Detect which cell encompasses the target text, then output its (X, Y) center coordinate. 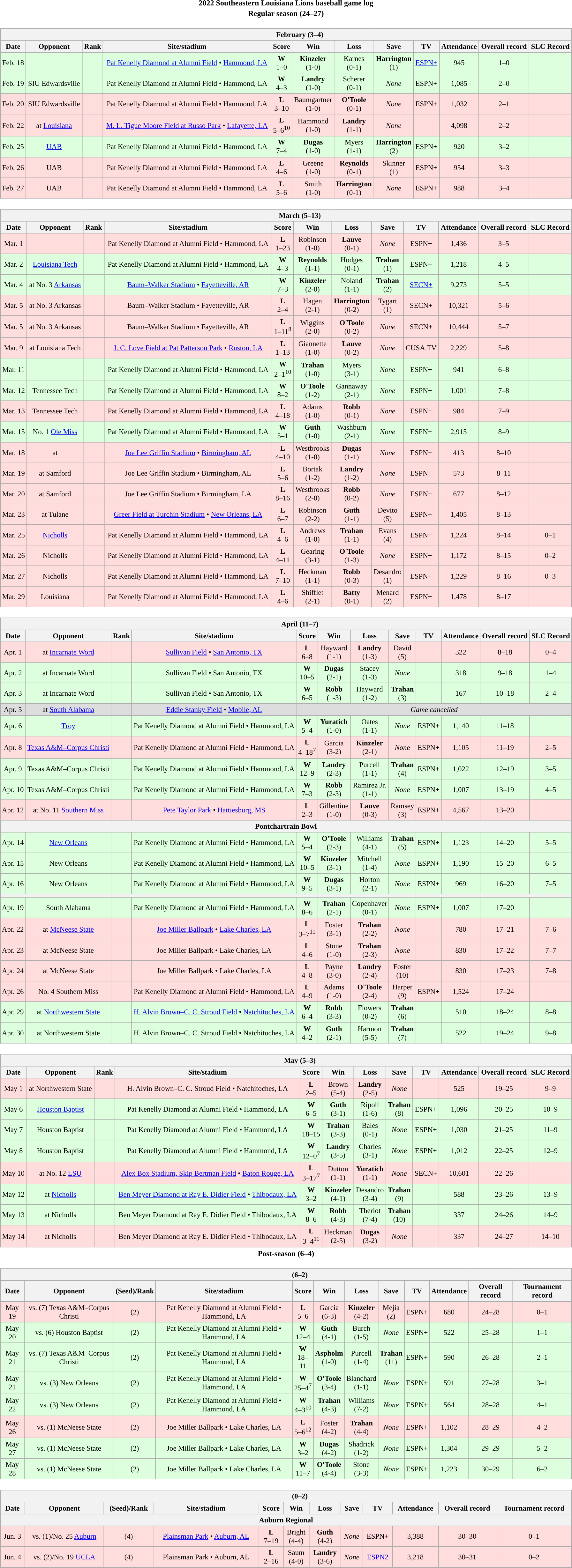
April (11–7) (286, 624)
Purcell(1-4) (361, 1357)
Andrews(1-0) (312, 535)
Guth(2-1) (334, 1033)
Bales(0-1) (370, 1130)
O'Toole(1-2) (312, 390)
15–20 (505, 863)
2,915 (458, 432)
680 (449, 1312)
May (5–3) (286, 1060)
941 (458, 369)
1,218 (458, 264)
Joe Lee Griffin Stadium • Birmingham, LA (188, 494)
167 (461, 693)
5–2 (542, 1448)
L4–11 (282, 556)
Robb(2-3) (334, 789)
Baumgartner(1-0) (313, 104)
19–25 (504, 1088)
M. L. Tigue Moore Field at Russo Park • Lafayette, LA (187, 125)
No. 4 Southern Miss (68, 991)
Kinzeler(4-1) (338, 1194)
Hodges(0-1) (352, 264)
3–3 (504, 167)
Robb(0-2) (352, 494)
L3–10 (282, 104)
O'Toole(3-4) (329, 1383)
Apr. 16 (13, 884)
Greer Field at Turchin Stadium • New Orleans, LA (188, 514)
Foster(3-1) (334, 929)
Feb. 26 (13, 167)
May 26 (12, 1427)
L5–612 (303, 1427)
Gillentine(1-0) (334, 810)
at No. 11 Southern Miss (68, 810)
May 7 (13, 1130)
1,224 (458, 535)
Ramirez Jr.(1-1) (370, 789)
3–2 (504, 147)
Skinner(1) (394, 167)
Mar. 15 (13, 432)
1,405 (458, 514)
10,444 (458, 327)
Mar. 9 (13, 348)
Guth(1-0) (312, 432)
2–5 (551, 747)
Apr. 14 (13, 843)
24–27 (504, 1236)
Landry(1-2) (352, 473)
Foster(4-2) (329, 1427)
O'Toole(4-4) (329, 1469)
Apr. 2 (13, 673)
Apr. 26 (13, 991)
Apr. 10 (13, 789)
Trahan(1-0) (312, 369)
Dugas(3-2) (370, 1236)
Scherer(0-1) (354, 84)
Dugas(2-1) (334, 673)
Alex Box Stadium, Skip Bertman Field • Baton Rouge, LA (207, 1173)
1,190 (461, 863)
Mar. 4 (13, 285)
30–30 (467, 1537)
Charles(3-1) (370, 1151)
Robb(0-1) (352, 411)
10,601 (459, 1173)
17–22 (505, 950)
21–25 (504, 1130)
Guth(3-1) (338, 1109)
8–15 (504, 556)
Mar. 20 (13, 494)
Lauve(0-3) (370, 810)
Trahan(1) (388, 264)
Mar. 2 (13, 264)
L3–177 (311, 1173)
322 (461, 652)
W7–4 (282, 147)
0–3 (550, 576)
6–5 (551, 863)
3,388 (416, 1537)
Apr. 6 (13, 726)
12–19 (505, 769)
13–20 (505, 810)
Kinzeler(4-2) (361, 1312)
Mar. 1 (13, 244)
Landry(3-6) (325, 1557)
L1–118 (282, 327)
O'Toole(0-2) (352, 327)
Oates(1-1) (370, 726)
1,105 (461, 747)
L6–8 (307, 652)
Apr. 15 (13, 863)
318 (461, 673)
Harrington(0-2) (352, 306)
Apr. 9 (13, 769)
Brown(5-4) (338, 1088)
May 19 (12, 1312)
1,304 (449, 1448)
Trahan(3-3) (338, 1130)
5–8 (504, 348)
Troy (68, 726)
South Alabama (68, 908)
May 28 (12, 1469)
Apr. 30 (13, 1033)
vs. (2)/No. 19 UCLA (64, 1557)
Yuratich(1-0) (334, 726)
Mar. 12 (13, 390)
Shadrick(1-2) (361, 1448)
Garcia(6-3) (329, 1312)
Robb(3-3) (334, 1012)
Trahan(3) (402, 693)
11–18 (505, 726)
Bortak(1-2) (312, 473)
J. C. Love Field at Pat Patterson Park • Ruston, LA (188, 348)
Ramsey(3) (402, 810)
Game cancelled (434, 710)
Auburn Regional (286, 1520)
L4–10 (282, 452)
L2–5 (311, 1088)
Noland(1-1) (352, 285)
O'Toole(2-3) (334, 843)
L7–10 (282, 576)
at South Alabama (68, 710)
9,273 (458, 285)
Tygart(1) (388, 306)
Feb. 19 (13, 84)
22–26 (504, 1173)
1,012 (459, 1151)
L2–4 (282, 306)
Landry(2-5) (370, 1088)
Trahan(7) (402, 1033)
W5–1 (282, 432)
L6–7 (282, 514)
1,001 (458, 390)
Trahan(6) (402, 1012)
Louisiana Tech (55, 264)
7–5 (551, 884)
1,102 (449, 1427)
525 (459, 1088)
0–4 (551, 652)
27–28 (491, 1383)
Mar. 23 (13, 514)
Stacey(1-3) (370, 673)
W11–7 (303, 1469)
W4–2 (307, 1033)
Foster(10) (402, 971)
W4–310 (303, 1405)
W18–11 (303, 1357)
8–16 (504, 576)
6–8 (504, 369)
Batty(0-1) (352, 596)
4–2 (542, 1427)
18–24 (505, 1012)
David(5) (402, 652)
8–11 (504, 473)
Jun. 4 (13, 1557)
Blanchard(1-1) (361, 1383)
Trahan(11) (391, 1357)
Robinson(1-0) (312, 244)
Aspholm(1-0) (329, 1357)
12–9 (550, 1151)
17–24 (505, 991)
Mar. 18 (13, 452)
9–18 (505, 673)
988 (459, 188)
Evans(4) (388, 535)
9–8 (551, 1033)
Dugas(1-0) (313, 147)
Mar. 26 (13, 556)
Trahan(4-4) (361, 1427)
1,030 (459, 1130)
7–9 (504, 411)
(0–2) (286, 1496)
5–7 (504, 327)
L1–23 (282, 244)
May 13 (13, 1215)
1,140 (461, 726)
May 1 (13, 1088)
780 (461, 929)
Kinzeler(2-0) (312, 285)
1–0 (504, 63)
Trahan(2-1) (334, 908)
Harrington(1) (394, 63)
10–9 (550, 1109)
Trahan(10) (399, 1215)
Feb. 27 (13, 188)
vs. (6) Houston Baptist (69, 1333)
Flowers(0-2) (370, 1012)
1,223 (449, 1469)
13–19 (505, 789)
17–21 (505, 929)
4–1 (542, 1405)
8–8 (551, 1012)
Robinson(2-2) (312, 514)
Karnes(0-1) (354, 63)
984 (458, 411)
8–18 (505, 652)
Eddie Stanky Field • Mobile, AL (214, 710)
Apr. 23 (13, 950)
Guth(4-1) (329, 1333)
2,229 (458, 348)
Landry(2-3) (334, 769)
8–13 (504, 514)
17–23 (505, 971)
Feb. 20 (13, 104)
Landry(3-5) (338, 1151)
Mar. 25 (13, 535)
1,172 (458, 556)
564 (449, 1405)
1,524 (461, 991)
Giannette(1-0) (312, 348)
at Louisiana (54, 125)
Theriot(7-4) (370, 1215)
10,321 (458, 306)
Apr. 19 (13, 908)
Heckman(1-1) (312, 576)
Devito(5) (388, 514)
24–28 (491, 1312)
Dugas(3-1) (334, 884)
L4–8 (307, 971)
5–6 (504, 306)
Stone(3-3) (361, 1469)
L5–610 (282, 125)
1–4 (551, 673)
Hagen(2-1) (312, 306)
L8–16 (282, 494)
Landry(2-4) (370, 971)
7–6 (551, 929)
26–28 (491, 1357)
28–28 (491, 1405)
20–25 (504, 1109)
Pete Taylor Park • Hattiesburg, MS (214, 810)
1,022 (461, 769)
Robb(4-3) (338, 1215)
Purcell(1-1) (370, 769)
Apr. 3 (13, 693)
W9–5 (307, 884)
Guth(1-1) (352, 514)
Yuratich(1-1) (370, 1173)
Landry(1-1) (354, 125)
Apr. 5 (13, 710)
Mar. 29 (13, 596)
W12–4 (303, 1333)
8–10 (504, 452)
16–20 (505, 884)
413 (458, 452)
March (5–13) (286, 215)
1,085 (459, 84)
945 (459, 63)
Greene(1-0) (313, 167)
Trahan(5) (402, 843)
Garcia(3-2) (334, 747)
17–20 (505, 908)
Bright(4-4) (296, 1537)
19–24 (505, 1033)
L3–411 (311, 1236)
Trahan(2-3) (370, 950)
2–4 (551, 693)
3–1 (542, 1383)
11–19 (505, 747)
Lauve(0-2) (352, 348)
Louisiana (55, 596)
W1–0 (282, 63)
1,229 (458, 576)
Landry(1-0) (313, 84)
954 (459, 167)
Apr. 29 (13, 1012)
Payne(3-0) (334, 971)
23–26 (504, 1194)
ESPN2 (377, 1557)
Mar. 27 (13, 576)
vs. (1)/No. 25 Auburn (64, 1537)
L2–3 (307, 810)
at (55, 452)
May 27 (12, 1448)
May 12 (13, 1194)
May 6 (13, 1109)
10–18 (505, 693)
Mejia(2) (391, 1312)
6–2 (542, 1469)
14–20 (505, 843)
Robb(0-3) (352, 576)
25–28 (491, 1333)
Mar. 11 (13, 369)
13–9 (550, 1194)
L4–187 (307, 747)
O'Toole(0-1) (354, 104)
Landry(1-3) (370, 652)
Ripoll(1-6) (370, 1109)
Trahan(4-3) (329, 1405)
Gearing(3-1) (312, 556)
Menard(2) (388, 596)
Dugas(1-1) (352, 452)
Burch(1-5) (361, 1333)
573 (458, 473)
Apr. 22 (13, 929)
May 10 (13, 1173)
Washburn(2-1) (352, 432)
L4–18 (282, 411)
Jun. 3 (13, 1537)
Dutton(1-1) (338, 1173)
1,096 (459, 1109)
W12–07 (311, 1151)
1,478 (458, 596)
Desandro(1) (388, 576)
Apr. 12 (13, 810)
Harmon(5-5) (370, 1033)
Kinzeler(2-1) (370, 747)
Trahan(8) (399, 1109)
May 14 (13, 1236)
14–10 (550, 1236)
29–29 (491, 1448)
Copenhaver(0-1) (370, 908)
Trahan(9) (399, 1194)
969 (461, 884)
588 (459, 1194)
Feb. 18 (13, 63)
Wiggins(2-0) (312, 327)
Apr. 8 (13, 747)
Smith(1-0) (313, 188)
Horton(2-1) (370, 884)
Trahan(2) (388, 285)
Dugas(4-2) (329, 1448)
1,436 (458, 244)
No. 1 Ole Miss (55, 432)
677 (458, 494)
May 20 (12, 1333)
Reynolds(0-1) (354, 167)
4,098 (459, 125)
W12–9 (307, 769)
L2–16 (271, 1557)
May 22 (12, 1405)
Westbrooks(2-0) (312, 494)
510 (461, 1012)
30–31 (467, 1557)
1,123 (461, 843)
Hammond(1-0) (313, 125)
11–9 (550, 1130)
Myers(1-1) (354, 147)
Desandro(3-4) (370, 1194)
Kinzeler(1-0) (313, 63)
24–26 (504, 1215)
920 (459, 147)
Kinzeler(3-1) (334, 863)
3–4 (504, 188)
L4–9 (307, 991)
W8–2 (282, 390)
Heckman(2-5) (338, 1236)
W2–110 (282, 369)
Harrington(0-1) (354, 188)
at No. 12 LSU (60, 1173)
Mitchell(1-4) (370, 863)
Gannaway(2-1) (352, 390)
Williams(4-1) (370, 843)
L3–711 (307, 929)
Williams(7-2) (361, 1405)
Trahan(4) (402, 769)
February (3–4) (286, 34)
8–9 (504, 432)
Stone(1-0) (334, 950)
L7–19 (271, 1537)
1–1 (542, 1333)
W18–15 (311, 1130)
Pontchartrain Bowl (286, 826)
Lauve(0-1) (352, 244)
4,567 (461, 810)
Reynolds(1-1) (312, 264)
at Louisiana Tech (55, 348)
O'Toole(1-3) (352, 556)
14–9 (550, 1215)
L1–13 (282, 348)
9–9 (550, 1088)
1,032 (459, 104)
Hayward(1-2) (370, 693)
May 8 (13, 1151)
Feb. 25 (13, 147)
28–29 (491, 1427)
2–0 (504, 84)
8–17 (504, 596)
591 (449, 1383)
2–2 (504, 125)
O'Toole(2-4) (370, 991)
590 (449, 1357)
Shifflet(2-1) (312, 596)
at Tulane (55, 514)
22–25 (504, 1151)
Westbrooks(1-0) (312, 452)
Harrington(2) (394, 147)
Hayward(1-1) (334, 652)
30–29 (491, 1469)
Guth(4-2) (325, 1537)
8–14 (504, 535)
CUSA.TV (421, 348)
Apr. 24 (13, 971)
W6–4 (307, 1012)
Harper(9) (402, 991)
Apr. 1 (13, 652)
Mar. 19 (13, 473)
Feb. 22 (13, 125)
W25–47 (303, 1383)
7–7 (551, 950)
3,218 (416, 1557)
Myers(3-1) (352, 369)
(6–2) (286, 1275)
Saum(4-0) (296, 1557)
Trahan(1-1) (352, 535)
Trahan(2-2) (370, 929)
Mar. 13 (13, 411)
8–12 (504, 494)
Robb(1-3) (334, 693)
